Scan for the cell matching the given text and deliver its [x, y] coordinate at center. 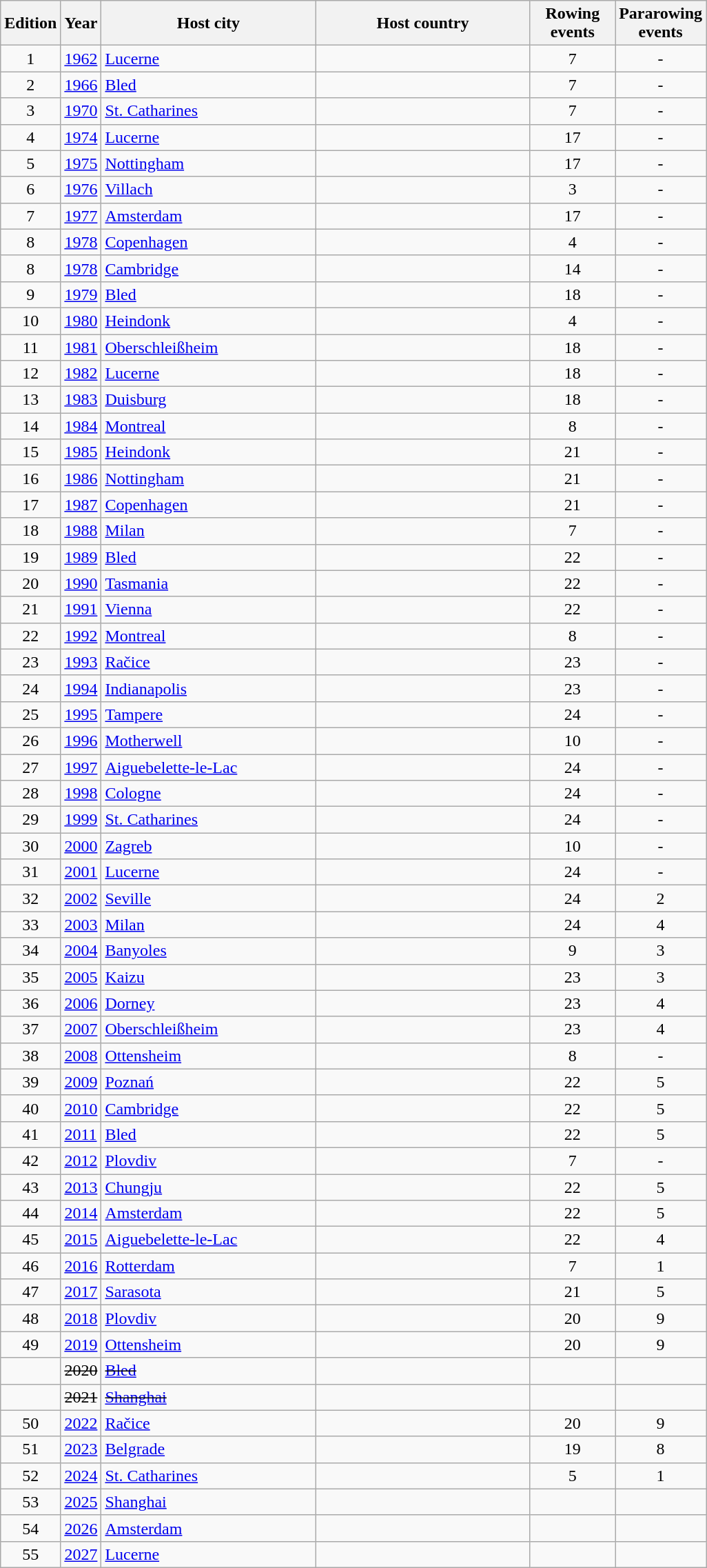
Tampere [208, 714]
25 [30, 714]
1980 [81, 321]
Edition [30, 23]
Host city [208, 23]
1987 [81, 505]
1981 [81, 347]
2000 [81, 846]
38 [30, 1056]
52 [30, 1476]
1966 [81, 85]
1991 [81, 610]
54 [30, 1528]
46 [30, 1266]
2025 [81, 1502]
29 [30, 820]
49 [30, 1345]
1998 [81, 794]
2026 [81, 1528]
2003 [81, 925]
2013 [81, 1187]
1979 [81, 294]
35 [30, 977]
Indianapolis [208, 688]
2023 [81, 1449]
2027 [81, 1554]
1993 [81, 662]
Kaizu [208, 977]
1982 [81, 374]
1974 [81, 137]
33 [30, 925]
2018 [81, 1318]
2007 [81, 1029]
44 [30, 1214]
1989 [81, 557]
Year [81, 23]
32 [30, 898]
Poznań [208, 1082]
47 [30, 1292]
Pararowing events [661, 23]
2005 [81, 977]
1977 [81, 216]
Dorney [208, 1003]
1996 [81, 741]
2017 [81, 1292]
Motherwell [208, 741]
50 [30, 1423]
2004 [81, 951]
43 [30, 1187]
40 [30, 1108]
2021 [81, 1397]
6 [30, 190]
51 [30, 1449]
36 [30, 1003]
1988 [81, 531]
11 [30, 347]
Vienna [208, 610]
2011 [81, 1134]
2006 [81, 1003]
1997 [81, 767]
1990 [81, 583]
Cologne [208, 794]
27 [30, 767]
1994 [81, 688]
41 [30, 1134]
1970 [81, 111]
Sarasota [208, 1292]
2008 [81, 1056]
2020 [81, 1371]
Banyoles [208, 951]
31 [30, 872]
2001 [81, 872]
55 [30, 1554]
28 [30, 794]
2024 [81, 1476]
1983 [81, 400]
37 [30, 1029]
2019 [81, 1345]
Tasmania [208, 583]
Villach [208, 190]
Host country [423, 23]
1975 [81, 163]
45 [30, 1240]
Seville [208, 898]
2015 [81, 1240]
1962 [81, 59]
42 [30, 1160]
Rotterdam [208, 1266]
26 [30, 741]
Belgrade [208, 1449]
1976 [81, 190]
48 [30, 1318]
12 [30, 374]
1995 [81, 714]
Rowing events [573, 23]
34 [30, 951]
2014 [81, 1214]
30 [30, 846]
1985 [81, 452]
2016 [81, 1266]
2012 [81, 1160]
2022 [81, 1423]
1986 [81, 479]
2002 [81, 898]
2009 [81, 1082]
Zagreb [208, 846]
2010 [81, 1108]
Chungju [208, 1187]
13 [30, 400]
1984 [81, 426]
16 [30, 479]
Duisburg [208, 400]
1992 [81, 636]
1999 [81, 820]
53 [30, 1502]
39 [30, 1082]
15 [30, 452]
